Find where the given text appears and provide that cell's center as (x, y) coordinate. 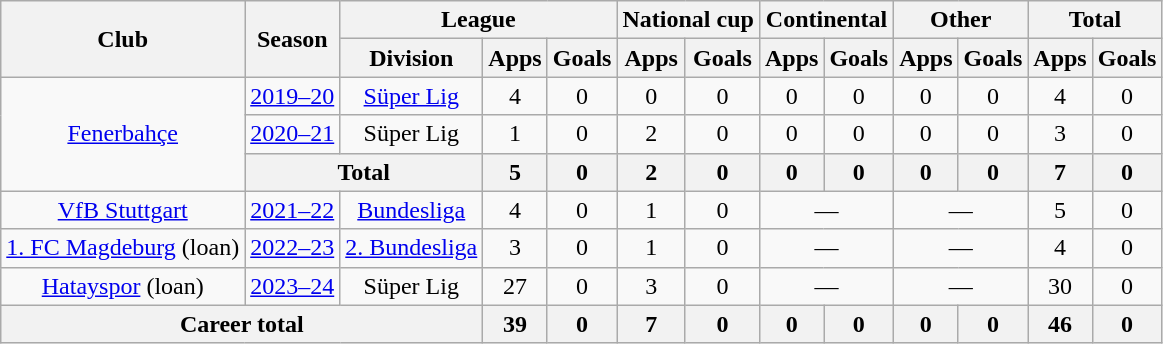
Other (961, 20)
39 (515, 324)
2021–22 (292, 210)
Continental (826, 20)
VfB Stuttgart (123, 210)
Career total (242, 324)
National cup (688, 20)
League (478, 20)
2023–24 (292, 286)
2019–20 (292, 96)
2. Bundesliga (412, 248)
1. FC Magdeburg (loan) (123, 248)
Season (292, 39)
Bundesliga (412, 210)
Hatayspor (loan) (123, 286)
30 (1060, 286)
2020–21 (292, 134)
46 (1060, 324)
Fenerbahçe (123, 134)
27 (515, 286)
Division (412, 58)
Club (123, 39)
2022–23 (292, 248)
